Determine the (x, y) coordinate at the center of the cell enclosing the given text.  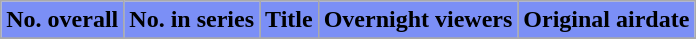
Title (290, 20)
No. overall (62, 20)
Original airdate (606, 20)
No. in series (192, 20)
Overnight viewers (418, 20)
